From the cell containing the given text, extract its center point as [X, Y] coordinate. 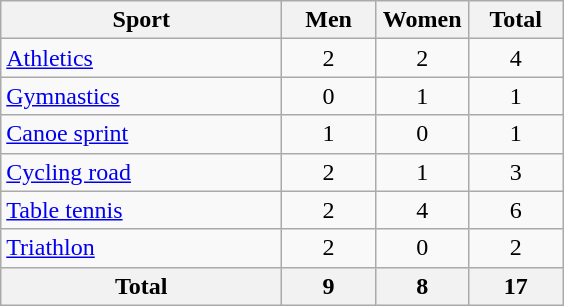
Gymnastics [142, 96]
6 [516, 210]
Men [329, 20]
Table tennis [142, 210]
3 [516, 172]
9 [329, 286]
Sport [142, 20]
8 [422, 286]
Triathlon [142, 248]
Canoe sprint [142, 134]
17 [516, 286]
Cycling road [142, 172]
Athletics [142, 58]
Women [422, 20]
